Find where the given text appears and provide that cell's center as (x, y) coordinate. 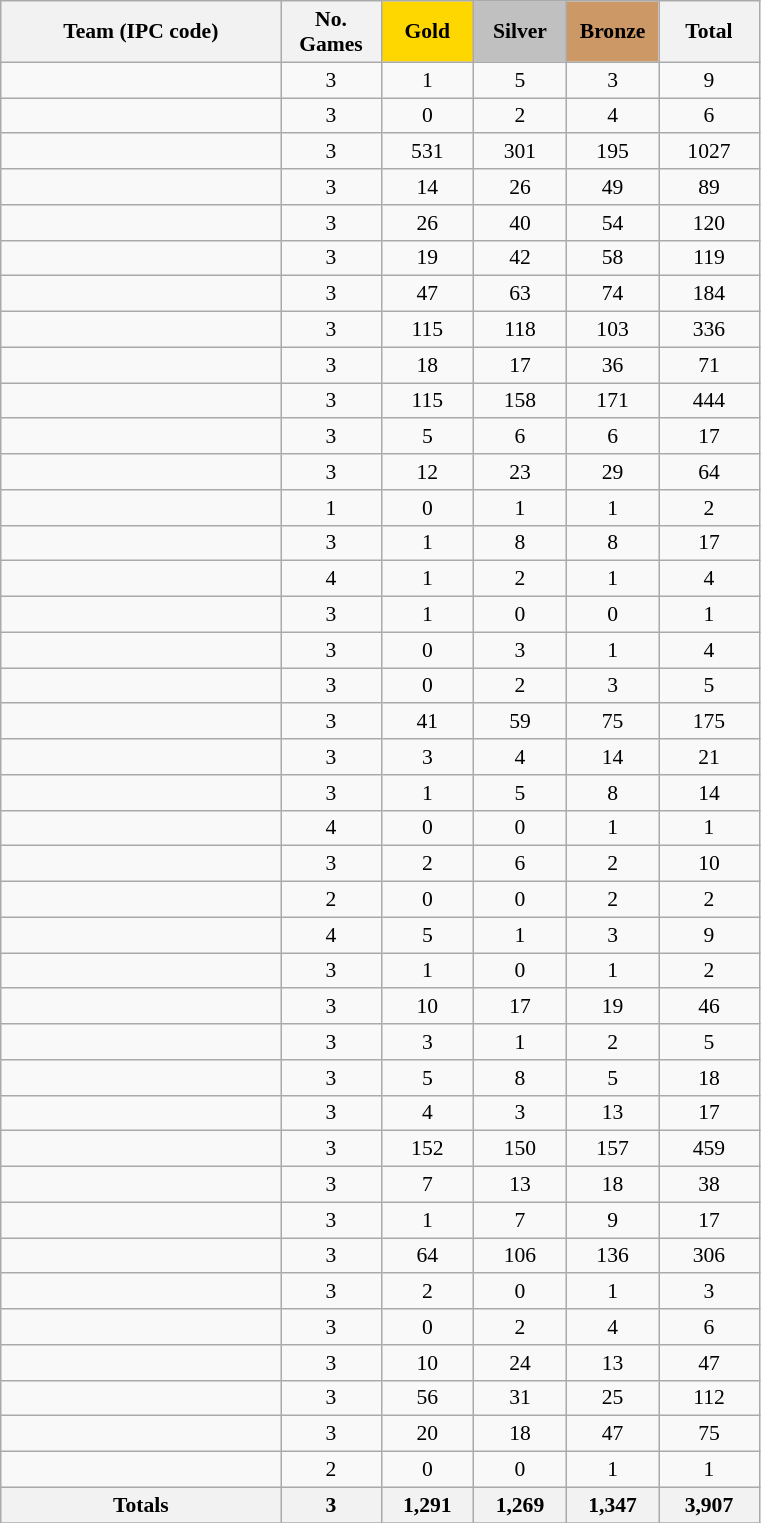
Totals (141, 1505)
20 (428, 1434)
195 (612, 151)
3,907 (709, 1505)
444 (709, 400)
25 (612, 1398)
12 (428, 472)
136 (612, 1256)
58 (612, 258)
119 (709, 258)
Bronze (612, 32)
59 (520, 721)
21 (709, 757)
152 (428, 1149)
89 (709, 187)
118 (520, 329)
49 (612, 187)
31 (520, 1398)
23 (520, 472)
54 (612, 222)
56 (428, 1398)
Team (IPC code) (141, 32)
158 (520, 400)
No. Games (331, 32)
1027 (709, 151)
106 (520, 1256)
Total (709, 32)
336 (709, 329)
175 (709, 721)
459 (709, 1149)
29 (612, 472)
112 (709, 1398)
306 (709, 1256)
41 (428, 721)
63 (520, 294)
157 (612, 1149)
1,269 (520, 1505)
36 (612, 365)
1,347 (612, 1505)
184 (709, 294)
40 (520, 222)
46 (709, 1006)
38 (709, 1184)
531 (428, 151)
74 (612, 294)
24 (520, 1362)
171 (612, 400)
Silver (520, 32)
150 (520, 1149)
1,291 (428, 1505)
301 (520, 151)
103 (612, 329)
120 (709, 222)
Gold (428, 32)
42 (520, 258)
71 (709, 365)
